Determine the (X, Y) coordinate at the center of the cell enclosing the given text.  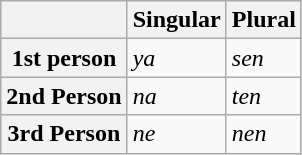
3rd Person (64, 134)
sen (264, 58)
2nd Person (64, 96)
1st person (64, 58)
ten (264, 96)
Plural (264, 20)
Singular (176, 20)
ya (176, 58)
nen (264, 134)
na (176, 96)
ne (176, 134)
